Output the [x, y] coordinate of the center of the cell containing the given text.  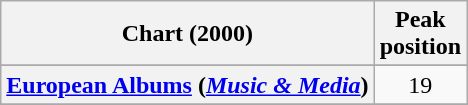
Chart (2000) [188, 34]
European Albums (Music & Media) [188, 85]
19 [420, 85]
Peakposition [420, 34]
